For the text-containing cell, return its midpoint in [x, y] coordinate format. 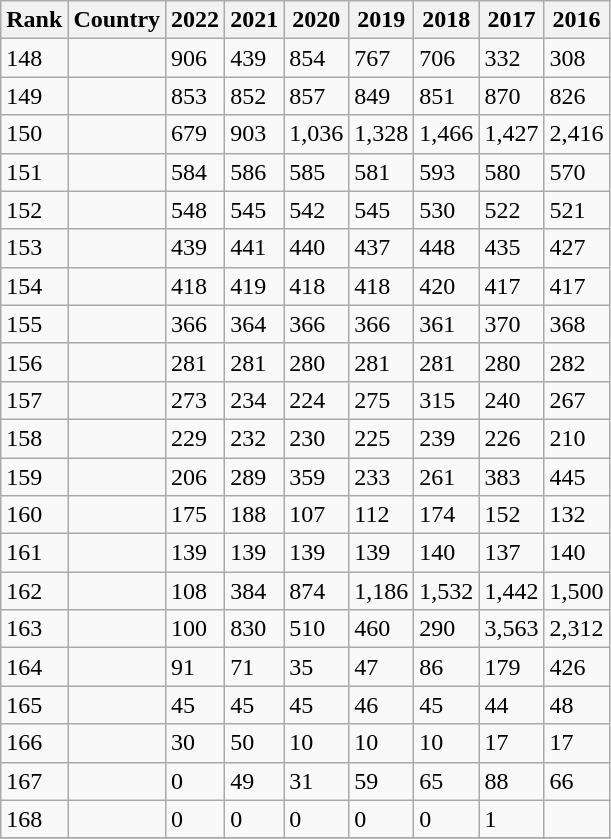
Rank [34, 20]
166 [34, 743]
31 [316, 781]
161 [34, 553]
1,186 [382, 591]
830 [254, 629]
542 [316, 210]
426 [576, 667]
857 [316, 96]
851 [446, 96]
460 [382, 629]
383 [512, 477]
1,328 [382, 134]
156 [34, 362]
Country [117, 20]
88 [512, 781]
448 [446, 248]
168 [34, 819]
229 [196, 438]
440 [316, 248]
3,563 [512, 629]
437 [382, 248]
148 [34, 58]
581 [382, 172]
420 [446, 286]
234 [254, 400]
149 [34, 96]
870 [512, 96]
826 [576, 96]
510 [316, 629]
332 [512, 58]
66 [576, 781]
854 [316, 58]
158 [34, 438]
112 [382, 515]
267 [576, 400]
445 [576, 477]
47 [382, 667]
49 [254, 781]
706 [446, 58]
160 [34, 515]
91 [196, 667]
548 [196, 210]
586 [254, 172]
48 [576, 705]
2,416 [576, 134]
230 [316, 438]
273 [196, 400]
50 [254, 743]
132 [576, 515]
2,312 [576, 629]
1,036 [316, 134]
2021 [254, 20]
210 [576, 438]
849 [382, 96]
580 [512, 172]
368 [576, 324]
71 [254, 667]
239 [446, 438]
30 [196, 743]
2017 [512, 20]
233 [382, 477]
1,466 [446, 134]
593 [446, 172]
179 [512, 667]
361 [446, 324]
584 [196, 172]
86 [446, 667]
137 [512, 553]
435 [512, 248]
427 [576, 248]
164 [34, 667]
370 [512, 324]
226 [512, 438]
2020 [316, 20]
59 [382, 781]
188 [254, 515]
206 [196, 477]
364 [254, 324]
1 [512, 819]
522 [512, 210]
163 [34, 629]
157 [34, 400]
107 [316, 515]
570 [576, 172]
585 [316, 172]
162 [34, 591]
35 [316, 667]
240 [512, 400]
282 [576, 362]
874 [316, 591]
44 [512, 705]
530 [446, 210]
315 [446, 400]
155 [34, 324]
1,427 [512, 134]
275 [382, 400]
232 [254, 438]
290 [446, 629]
903 [254, 134]
151 [34, 172]
46 [382, 705]
1,442 [512, 591]
1,500 [576, 591]
419 [254, 286]
225 [382, 438]
2022 [196, 20]
261 [446, 477]
150 [34, 134]
906 [196, 58]
521 [576, 210]
2016 [576, 20]
2018 [446, 20]
108 [196, 591]
289 [254, 477]
359 [316, 477]
167 [34, 781]
100 [196, 629]
767 [382, 58]
852 [254, 96]
159 [34, 477]
384 [254, 591]
441 [254, 248]
224 [316, 400]
154 [34, 286]
2019 [382, 20]
1,532 [446, 591]
165 [34, 705]
65 [446, 781]
308 [576, 58]
175 [196, 515]
853 [196, 96]
174 [446, 515]
153 [34, 248]
679 [196, 134]
